Capture the cell that displays the provided text and extract its (x, y) central coordinate. 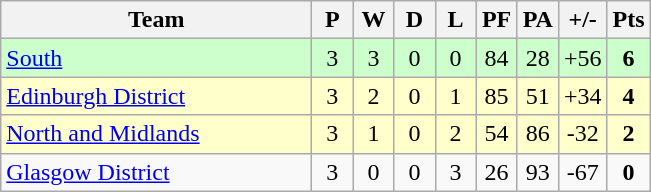
P (332, 20)
85 (496, 96)
86 (538, 134)
93 (538, 172)
North and Midlands (156, 134)
28 (538, 58)
84 (496, 58)
+/- (582, 20)
51 (538, 96)
PF (496, 20)
D (414, 20)
South (156, 58)
4 (628, 96)
26 (496, 172)
W (374, 20)
PA (538, 20)
Team (156, 20)
L (456, 20)
54 (496, 134)
Pts (628, 20)
+56 (582, 58)
Edinburgh District (156, 96)
6 (628, 58)
+34 (582, 96)
-32 (582, 134)
Glasgow District (156, 172)
-67 (582, 172)
